Determine the [X, Y] coordinate at the center of the cell enclosing the given text.  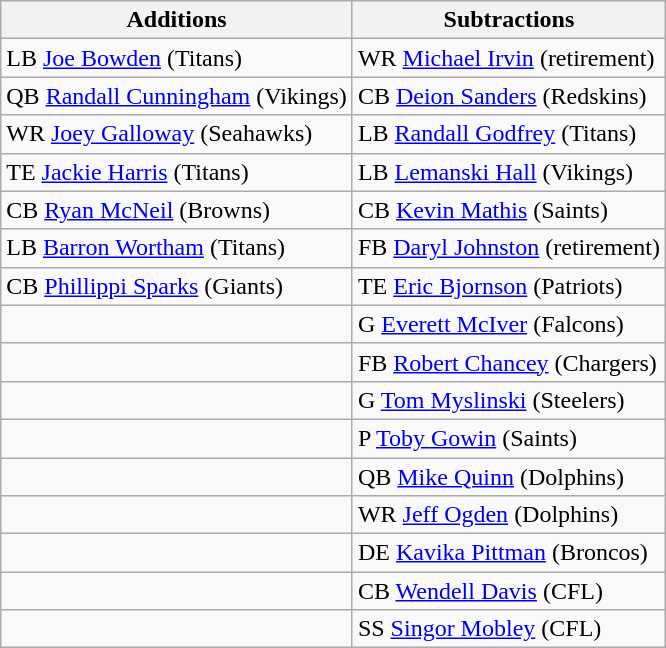
TE Jackie Harris (Titans) [177, 172]
Additions [177, 20]
P Toby Gowin (Saints) [508, 438]
QB Mike Quinn (Dolphins) [508, 477]
SS Singor Mobley (CFL) [508, 629]
LB Randall Godfrey (Titans) [508, 134]
WR Michael Irvin (retirement) [508, 58]
LB Lemanski Hall (Vikings) [508, 172]
FB Robert Chancey (Chargers) [508, 362]
CB Phillippi Sparks (Giants) [177, 286]
LB Barron Wortham (Titans) [177, 248]
CB Kevin Mathis (Saints) [508, 210]
G Tom Myslinski (Steelers) [508, 400]
TE Eric Bjornson (Patriots) [508, 286]
QB Randall Cunningham (Vikings) [177, 96]
WR Jeff Ogden (Dolphins) [508, 515]
DE Kavika Pittman (Broncos) [508, 553]
Subtractions [508, 20]
CB Deion Sanders (Redskins) [508, 96]
WR Joey Galloway (Seahawks) [177, 134]
CB Ryan McNeil (Browns) [177, 210]
FB Daryl Johnston (retirement) [508, 248]
LB Joe Bowden (Titans) [177, 58]
G Everett McIver (Falcons) [508, 324]
CB Wendell Davis (CFL) [508, 591]
